Search for the cell housing the specified text and yield its (X, Y) center coordinate. 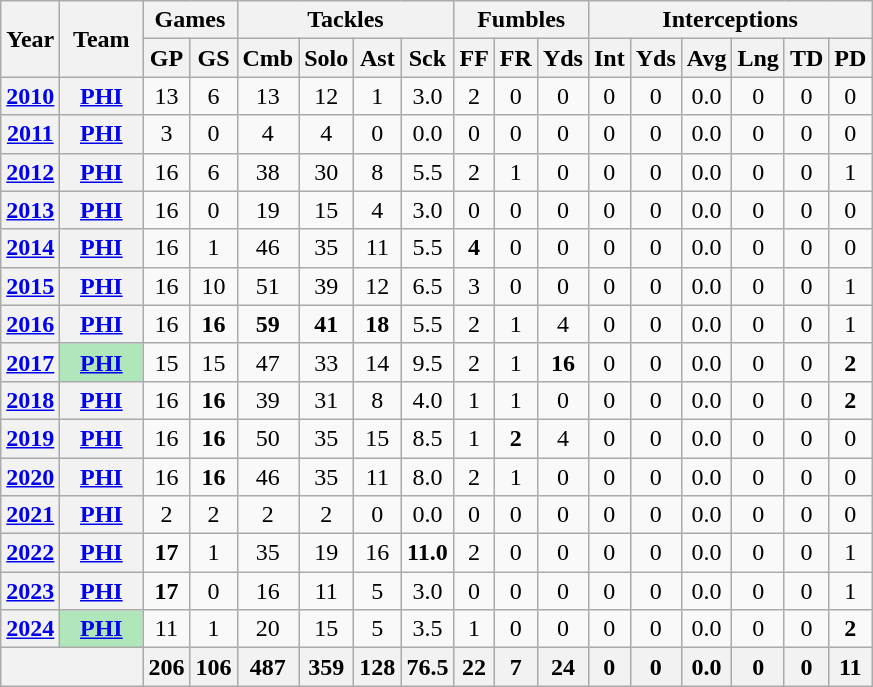
2019 (30, 438)
2013 (30, 210)
FF (474, 58)
Games (190, 20)
PD (850, 58)
10 (214, 286)
Team (102, 39)
106 (214, 667)
6.5 (428, 286)
2011 (30, 134)
Ast (378, 58)
206 (166, 667)
59 (268, 324)
Lng (758, 58)
487 (268, 667)
8.5 (428, 438)
2021 (30, 515)
2016 (30, 324)
2014 (30, 248)
11.0 (428, 553)
76.5 (428, 667)
33 (326, 362)
Interceptions (730, 20)
51 (268, 286)
8.0 (428, 477)
Sck (428, 58)
2018 (30, 400)
18 (378, 324)
7 (516, 667)
3.5 (428, 629)
47 (268, 362)
Solo (326, 58)
2012 (30, 172)
30 (326, 172)
22 (474, 667)
24 (562, 667)
Year (30, 39)
50 (268, 438)
2022 (30, 553)
31 (326, 400)
2020 (30, 477)
14 (378, 362)
Tackles (346, 20)
Cmb (268, 58)
2010 (30, 96)
41 (326, 324)
Avg (706, 58)
2023 (30, 591)
FR (516, 58)
128 (378, 667)
359 (326, 667)
20 (268, 629)
9.5 (428, 362)
2015 (30, 286)
4.0 (428, 400)
38 (268, 172)
Fumbles (522, 20)
2024 (30, 629)
2017 (30, 362)
GP (166, 58)
GS (214, 58)
Int (609, 58)
TD (806, 58)
